Pinpoint the cell where the given text exists, returning its (x, y) midpoint coordinate. 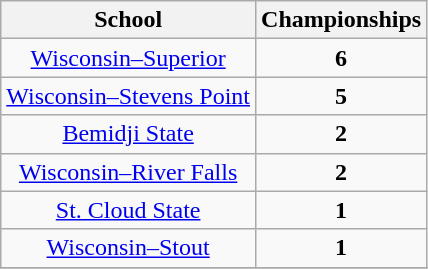
Wisconsin–Superior (128, 58)
St. Cloud State (128, 210)
School (128, 20)
Wisconsin–River Falls (128, 172)
Championships (342, 20)
Bemidji State (128, 134)
Wisconsin–Stout (128, 248)
5 (342, 96)
6 (342, 58)
Wisconsin–Stevens Point (128, 96)
